Return the [x, y] coordinate for the center point of the cell that contains the specified text.  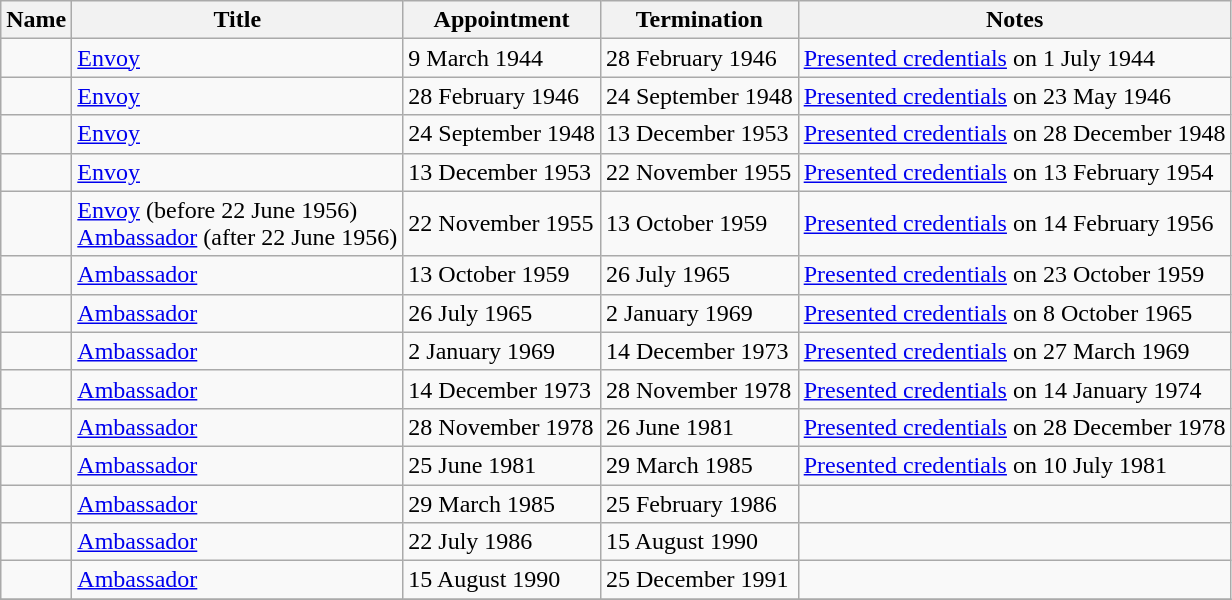
Presented credentials on 14 January 1974 [1014, 389]
Envoy (before 22 June 1956)Ambassador (after 22 June 1956) [238, 224]
Presented credentials on 13 February 1954 [1014, 172]
26 June 1981 [699, 427]
22 July 1986 [502, 542]
25 December 1991 [699, 580]
Termination [699, 20]
Notes [1014, 20]
Presented credentials on 1 July 1944 [1014, 58]
25 June 1981 [502, 465]
Presented credentials on 27 March 1969 [1014, 351]
Name [36, 20]
9 March 1944 [502, 58]
Presented credentials on 28 December 1948 [1014, 134]
Appointment [502, 20]
Presented credentials on 8 October 1965 [1014, 313]
Presented credentials on 23 October 1959 [1014, 275]
Presented credentials on 28 December 1978 [1014, 427]
Presented credentials on 10 July 1981 [1014, 465]
Presented credentials on 23 May 1946 [1014, 96]
Presented credentials on 14 February 1956 [1014, 224]
25 February 1986 [699, 503]
Title [238, 20]
